From the cell containing the given text, extract its center point as [x, y] coordinate. 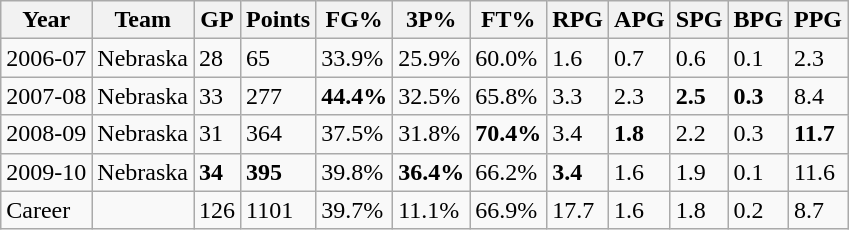
0.7 [640, 58]
2008-09 [46, 134]
17.7 [578, 210]
2007-08 [46, 96]
2.2 [699, 134]
60.0% [508, 58]
GP [218, 20]
RPG [578, 20]
2.5 [699, 96]
33 [218, 96]
2009-10 [46, 172]
2006-07 [46, 58]
0.2 [758, 210]
65 [278, 58]
277 [278, 96]
APG [640, 20]
8.4 [818, 96]
11.6 [818, 172]
33.9% [354, 58]
PPG [818, 20]
25.9% [432, 58]
Year [46, 20]
BPG [758, 20]
70.4% [508, 134]
39.8% [354, 172]
39.7% [354, 210]
0.6 [699, 58]
44.4% [354, 96]
32.5% [432, 96]
Team [143, 20]
66.9% [508, 210]
FT% [508, 20]
3P% [432, 20]
FG% [354, 20]
3.3 [578, 96]
65.8% [508, 96]
36.4% [432, 172]
28 [218, 58]
1.9 [699, 172]
31.8% [432, 134]
364 [278, 134]
Points [278, 20]
Career [46, 210]
1101 [278, 210]
11.1% [432, 210]
395 [278, 172]
126 [218, 210]
66.2% [508, 172]
31 [218, 134]
8.7 [818, 210]
11.7 [818, 134]
34 [218, 172]
SPG [699, 20]
37.5% [354, 134]
